Return the [x, y] coordinate for the center point of the cell that contains the specified text.  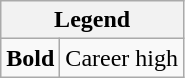
Bold [30, 58]
Career high [122, 58]
Legend [92, 20]
